Scan for the cell matching the given text and deliver its (X, Y) coordinate at center. 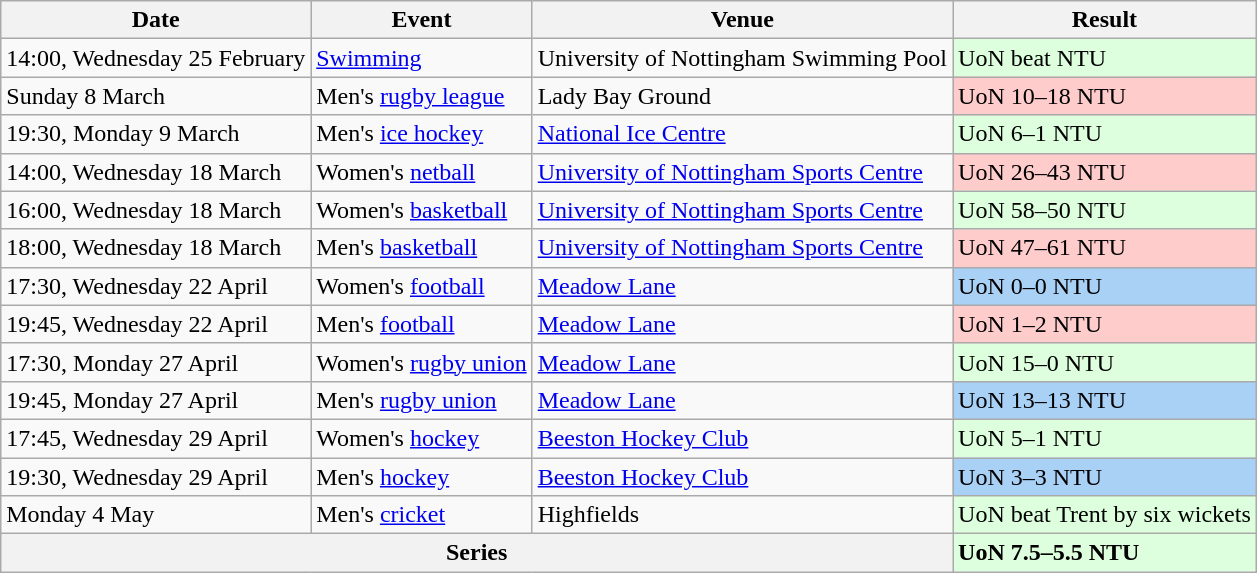
Result (1105, 20)
UoN 10–18 NTU (1105, 96)
Swimming (422, 58)
UoN 6–1 NTU (1105, 134)
Date (156, 20)
Sunday 8 March (156, 96)
Lady Bay Ground (742, 96)
UoN 5–1 NTU (1105, 438)
17:30, Monday 27 April (156, 362)
19:45, Wednesday 22 April (156, 324)
17:30, Wednesday 22 April (156, 286)
Women's basketball (422, 210)
Men's rugby union (422, 400)
University of Nottingham Swimming Pool (742, 58)
UoN 15–0 NTU (1105, 362)
19:30, Wednesday 29 April (156, 477)
Women's hockey (422, 438)
Men's ice hockey (422, 134)
Men's basketball (422, 248)
Monday 4 May (156, 515)
UoN beat Trent by six wickets (1105, 515)
18:00, Wednesday 18 March (156, 248)
19:30, Monday 9 March (156, 134)
UoN 58–50 NTU (1105, 210)
National Ice Centre (742, 134)
UoN 0–0 NTU (1105, 286)
UoN 47–61 NTU (1105, 248)
UoN 3–3 NTU (1105, 477)
Women's rugby union (422, 362)
UoN 26–43 NTU (1105, 172)
UoN beat NTU (1105, 58)
Highfields (742, 515)
Women's netball (422, 172)
19:45, Monday 27 April (156, 400)
Event (422, 20)
UoN 7.5–5.5 NTU (1105, 553)
Men's hockey (422, 477)
Series (477, 553)
Men's football (422, 324)
UoN 1–2 NTU (1105, 324)
Women's football (422, 286)
17:45, Wednesday 29 April (156, 438)
16:00, Wednesday 18 March (156, 210)
Men's rugby league (422, 96)
14:00, Wednesday 25 February (156, 58)
Venue (742, 20)
Men's cricket (422, 515)
UoN 13–13 NTU (1105, 400)
14:00, Wednesday 18 March (156, 172)
